From the cell containing the given text, extract its center point as [X, Y] coordinate. 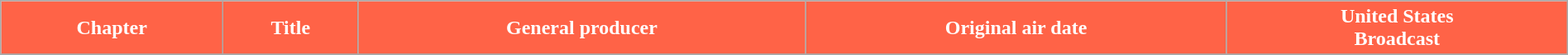
General producer [582, 28]
United States Broadcast [1397, 28]
Title [291, 28]
Original air date [1016, 28]
Chapter [112, 28]
